Extract the (x, y) coordinate from the center of the cell holding the provided text.  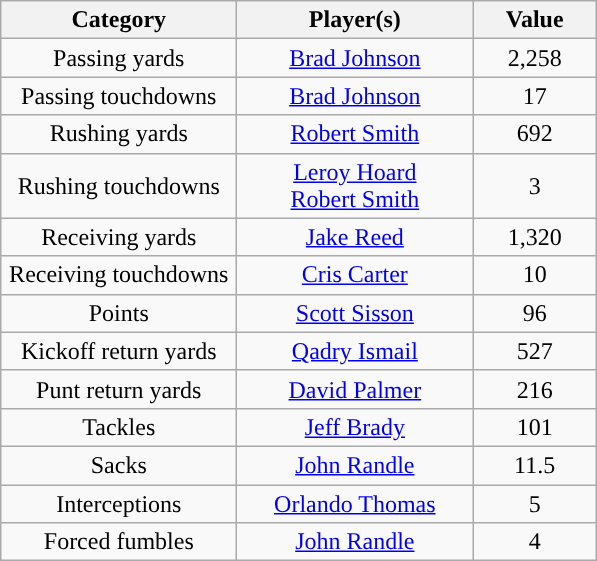
96 (535, 313)
Orlando Thomas (355, 503)
Category (119, 20)
Tackles (119, 427)
Jake Reed (355, 237)
Points (119, 313)
10 (535, 275)
3 (535, 186)
Passing yards (119, 58)
Passing touchdowns (119, 96)
101 (535, 427)
17 (535, 96)
Qadry Ismail (355, 351)
2,258 (535, 58)
Punt return yards (119, 389)
Sacks (119, 465)
Cris Carter (355, 275)
Scott Sisson (355, 313)
Receiving yards (119, 237)
527 (535, 351)
Robert Smith (355, 134)
Jeff Brady (355, 427)
Interceptions (119, 503)
4 (535, 542)
Value (535, 20)
692 (535, 134)
Player(s) (355, 20)
Rushing yards (119, 134)
Rushing touchdowns (119, 186)
5 (535, 503)
Kickoff return yards (119, 351)
Forced fumbles (119, 542)
Leroy Hoard Robert Smith (355, 186)
11.5 (535, 465)
216 (535, 389)
Receiving touchdowns (119, 275)
1,320 (535, 237)
David Palmer (355, 389)
